Return the (x, y) coordinate for the center point of the cell that contains the specified text.  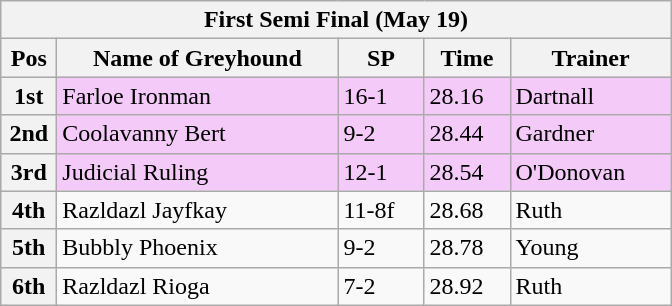
28.16 (467, 96)
Time (467, 58)
12-1 (381, 172)
Pos (29, 58)
Farloe Ironman (198, 96)
Name of Greyhound (198, 58)
2nd (29, 134)
28.44 (467, 134)
Razldazl Jayfkay (198, 210)
7-2 (381, 286)
Dartnall (590, 96)
28.54 (467, 172)
Coolavanny Bert (198, 134)
Razldazl Rioga (198, 286)
28.78 (467, 248)
28.92 (467, 286)
Trainer (590, 58)
Young (590, 248)
Judicial Ruling (198, 172)
4th (29, 210)
16-1 (381, 96)
11-8f (381, 210)
28.68 (467, 210)
Bubbly Phoenix (198, 248)
3rd (29, 172)
Gardner (590, 134)
5th (29, 248)
6th (29, 286)
O'Donovan (590, 172)
SP (381, 58)
1st (29, 96)
First Semi Final (May 19) (336, 20)
